From the cell containing the given text, extract its center point as (X, Y) coordinate. 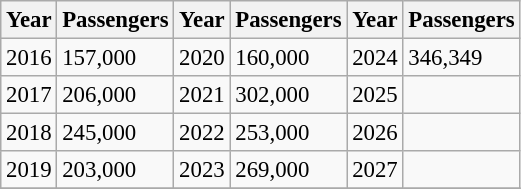
2020 (202, 58)
2026 (375, 133)
2027 (375, 170)
2017 (29, 95)
2016 (29, 58)
2024 (375, 58)
245,000 (116, 133)
160,000 (288, 58)
269,000 (288, 170)
346,349 (462, 58)
2021 (202, 95)
2023 (202, 170)
302,000 (288, 95)
203,000 (116, 170)
2022 (202, 133)
2025 (375, 95)
157,000 (116, 58)
206,000 (116, 95)
2019 (29, 170)
2018 (29, 133)
253,000 (288, 133)
